Output the [X, Y] coordinate of the center of the cell containing the given text.  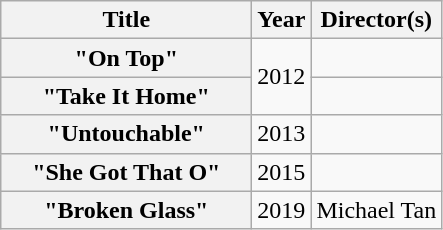
2015 [282, 172]
"On Top" [126, 58]
"Untouchable" [126, 134]
Year [282, 20]
Director(s) [376, 20]
"Take It Home" [126, 96]
"She Got That O" [126, 172]
2013 [282, 134]
Title [126, 20]
"Broken Glass" [126, 210]
2012 [282, 77]
2019 [282, 210]
Michael Tan [376, 210]
